Determine the [X, Y] coordinate at the center of the cell enclosing the given text.  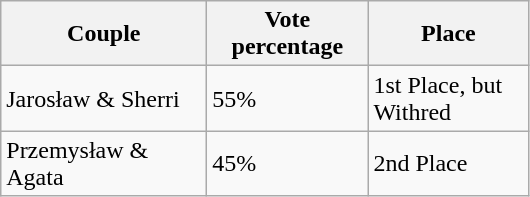
2nd Place [448, 164]
45% [288, 164]
Couple [104, 34]
Place [448, 34]
55% [288, 98]
Jarosław & Sherri [104, 98]
Przemysław & Agata [104, 164]
Vote percentage [288, 34]
1st Place, but Withred [448, 98]
